Return the (x, y) coordinate for the center point of the cell that contains the specified text.  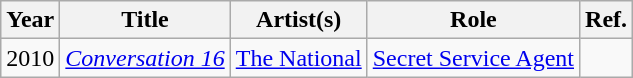
Conversation 16 (145, 58)
Year (30, 20)
Ref. (606, 20)
Role (473, 20)
Secret Service Agent (473, 58)
2010 (30, 58)
Artist(s) (298, 20)
Title (145, 20)
The National (298, 58)
